Detect which cell encompasses the target text, then output its (x, y) center coordinate. 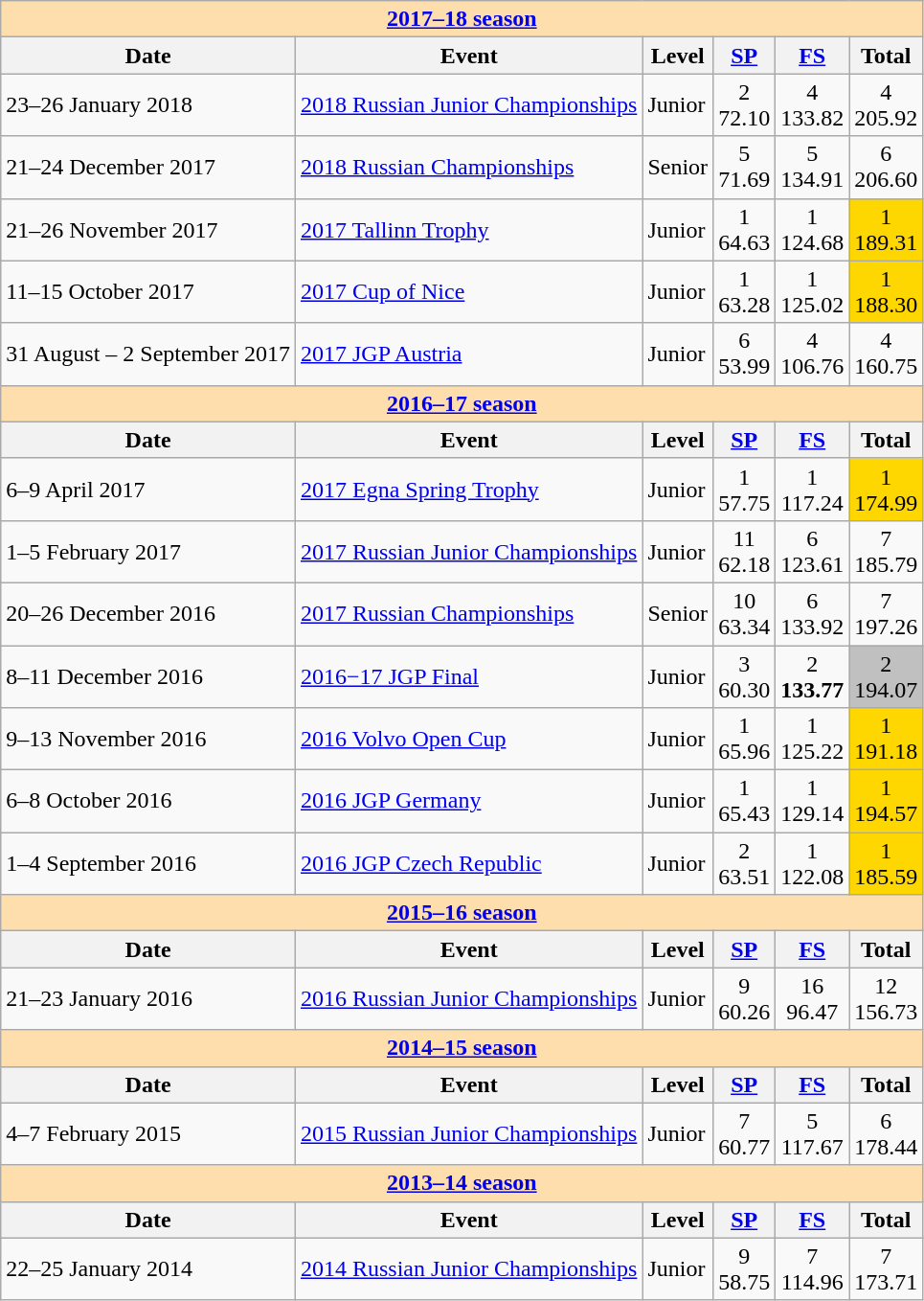
5 117.67 (812, 1134)
6–8 October 2016 (148, 801)
6–9 April 2017 (148, 489)
2017 Russian Championships (468, 613)
6 53.99 (745, 354)
6 133.92 (812, 613)
2017–18 season (462, 19)
2 63.51 (745, 864)
31 August – 2 September 2017 (148, 354)
20–26 December 2016 (148, 613)
1 194.57 (887, 801)
6 206.60 (887, 167)
1–4 September 2016 (148, 864)
5 71.69 (745, 167)
11–15 October 2017 (148, 291)
6 178.44 (887, 1134)
1 117.24 (812, 489)
2017 Egna Spring Trophy (468, 489)
4 160.75 (887, 354)
8–11 December 2016 (148, 676)
1 63.28 (745, 291)
3 60.30 (745, 676)
2 72.10 (745, 105)
2015–16 season (462, 913)
4 205.92 (887, 105)
23–26 January 2018 (148, 105)
1 57.75 (745, 489)
2017 Tallinn Trophy (468, 230)
2013–14 season (462, 1183)
2014–15 season (462, 1048)
1 189.31 (887, 230)
9 60.26 (745, 998)
2016 Volvo Open Cup (468, 740)
9–13 November 2016 (148, 740)
1 65.43 (745, 801)
4 106.76 (812, 354)
2018 Russian Junior Championships (468, 105)
21–26 November 2017 (148, 230)
7 197.26 (887, 613)
1–5 February 2017 (148, 552)
2017 JGP Austria (468, 354)
12 156.73 (887, 998)
1 64.63 (745, 230)
2016 Russian Junior Championships (468, 998)
2014 Russian Junior Championships (468, 1268)
7 60.77 (745, 1134)
1 124.68 (812, 230)
21–24 December 2017 (148, 167)
1 174.99 (887, 489)
7 185.79 (887, 552)
2016 JGP Czech Republic (468, 864)
7 114.96 (812, 1268)
1 188.30 (887, 291)
1 122.08 (812, 864)
4–7 February 2015 (148, 1134)
21–23 January 2016 (148, 998)
5 134.91 (812, 167)
2 133.77 (812, 676)
2017 Cup of Nice (468, 291)
1 129.14 (812, 801)
1 65.96 (745, 740)
1 185.59 (887, 864)
4 133.82 (812, 105)
1 125.22 (812, 740)
2018 Russian Championships (468, 167)
2016 JGP Germany (468, 801)
7 173.71 (887, 1268)
22–25 January 2014 (148, 1268)
16 96.47 (812, 998)
11 62.18 (745, 552)
2016–17 season (462, 403)
2 194.07 (887, 676)
1 125.02 (812, 291)
9 58.75 (745, 1268)
2016−17 JGP Final (468, 676)
2017 Russian Junior Championships (468, 552)
2015 Russian Junior Championships (468, 1134)
10 63.34 (745, 613)
6 123.61 (812, 552)
1 191.18 (887, 740)
